Return the (x, y) coordinate for the center point of the cell that contains the specified text.  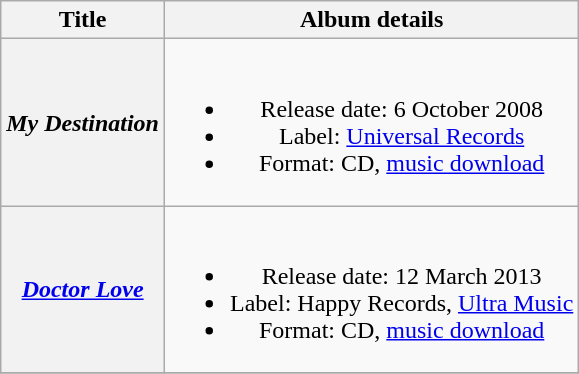
Release date: 12 March 2013Label: Happy Records, Ultra MusicFormat: CD, music download (372, 290)
My Destination (83, 122)
Title (83, 20)
Doctor Love (83, 290)
Release date: 6 October 2008Label: Universal RecordsFormat: CD, music download (372, 122)
Album details (372, 20)
